From the cell containing the given text, extract its center point as (x, y) coordinate. 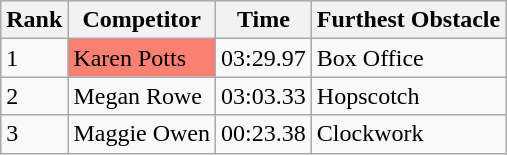
00:23.38 (264, 134)
Karen Potts (142, 58)
Maggie Owen (142, 134)
Box Office (408, 58)
Furthest Obstacle (408, 20)
03:29.97 (264, 58)
03:03.33 (264, 96)
Hopscotch (408, 96)
Competitor (142, 20)
3 (34, 134)
Rank (34, 20)
2 (34, 96)
Megan Rowe (142, 96)
Time (264, 20)
1 (34, 58)
Clockwork (408, 134)
